Locate the cell with the specified text and output its [X, Y] center coordinate. 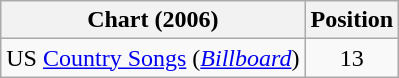
Chart (2006) [153, 20]
US Country Songs (Billboard) [153, 58]
Position [352, 20]
13 [352, 58]
